Provide the (x, y) coordinate of the cell's center where the given text is located.  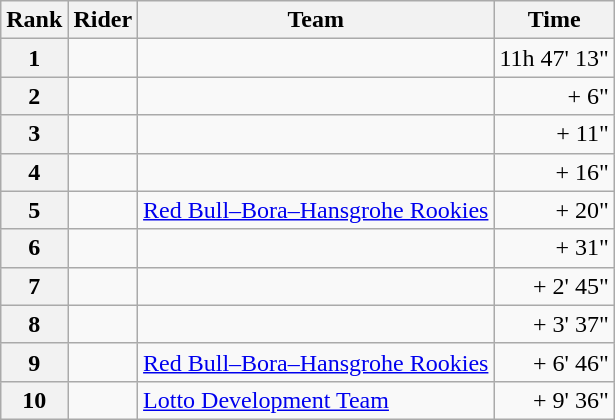
Rank (34, 20)
+ 16" (554, 172)
+ 2' 45" (554, 286)
Team (316, 20)
+ 6" (554, 96)
4 (34, 172)
2 (34, 96)
7 (34, 286)
+ 6' 46" (554, 362)
6 (34, 248)
3 (34, 134)
+ 20" (554, 210)
10 (34, 400)
Rider (103, 20)
5 (34, 210)
+ 11" (554, 134)
9 (34, 362)
11h 47' 13" (554, 58)
8 (34, 324)
Time (554, 20)
+ 31" (554, 248)
1 (34, 58)
+ 9' 36" (554, 400)
+ 3' 37" (554, 324)
Lotto Development Team (316, 400)
